Capture the cell that displays the provided text and extract its (X, Y) central coordinate. 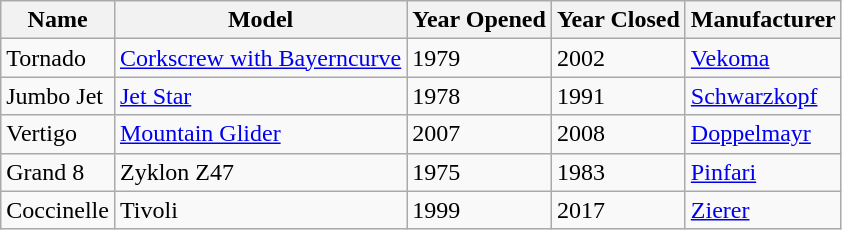
1999 (480, 210)
Tivoli (260, 210)
1975 (480, 172)
Zyklon Z47 (260, 172)
Doppelmayr (763, 134)
1991 (618, 96)
Vekoma (763, 58)
Vertigo (58, 134)
Mountain Glider (260, 134)
2002 (618, 58)
Manufacturer (763, 20)
Jet Star (260, 96)
Year Opened (480, 20)
2008 (618, 134)
Pinfari (763, 172)
Zierer (763, 210)
Coccinelle (58, 210)
Corkscrew with Bayerncurve (260, 58)
Name (58, 20)
Schwarzkopf (763, 96)
Year Closed (618, 20)
1979 (480, 58)
1978 (480, 96)
1983 (618, 172)
2017 (618, 210)
2007 (480, 134)
Grand 8 (58, 172)
Model (260, 20)
Tornado (58, 58)
Jumbo Jet (58, 96)
